Find where the given text appears and provide that cell's center as (x, y) coordinate. 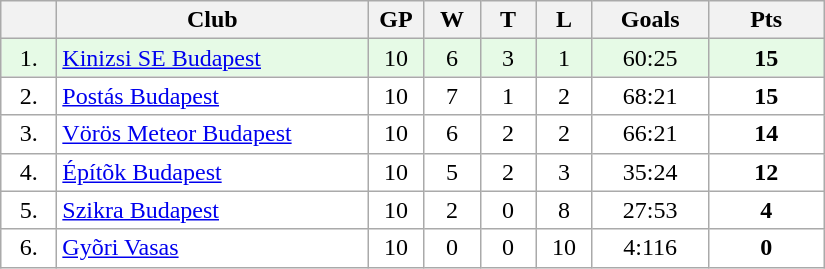
60:25 (650, 58)
Építõk Budapest (212, 172)
Gyõri Vasas (212, 248)
L (564, 20)
Goals (650, 20)
5 (452, 172)
27:53 (650, 210)
T (508, 20)
66:21 (650, 134)
12 (766, 172)
2. (29, 96)
GP (396, 20)
4 (766, 210)
68:21 (650, 96)
Kinizsi SE Budapest (212, 58)
Postás Budapest (212, 96)
Szikra Budapest (212, 210)
3. (29, 134)
Club (212, 20)
14 (766, 134)
5. (29, 210)
8 (564, 210)
4. (29, 172)
Vörös Meteor Budapest (212, 134)
35:24 (650, 172)
Pts (766, 20)
7 (452, 96)
W (452, 20)
6. (29, 248)
1. (29, 58)
4:116 (650, 248)
